Search for the cell housing the specified text and yield its [x, y] center coordinate. 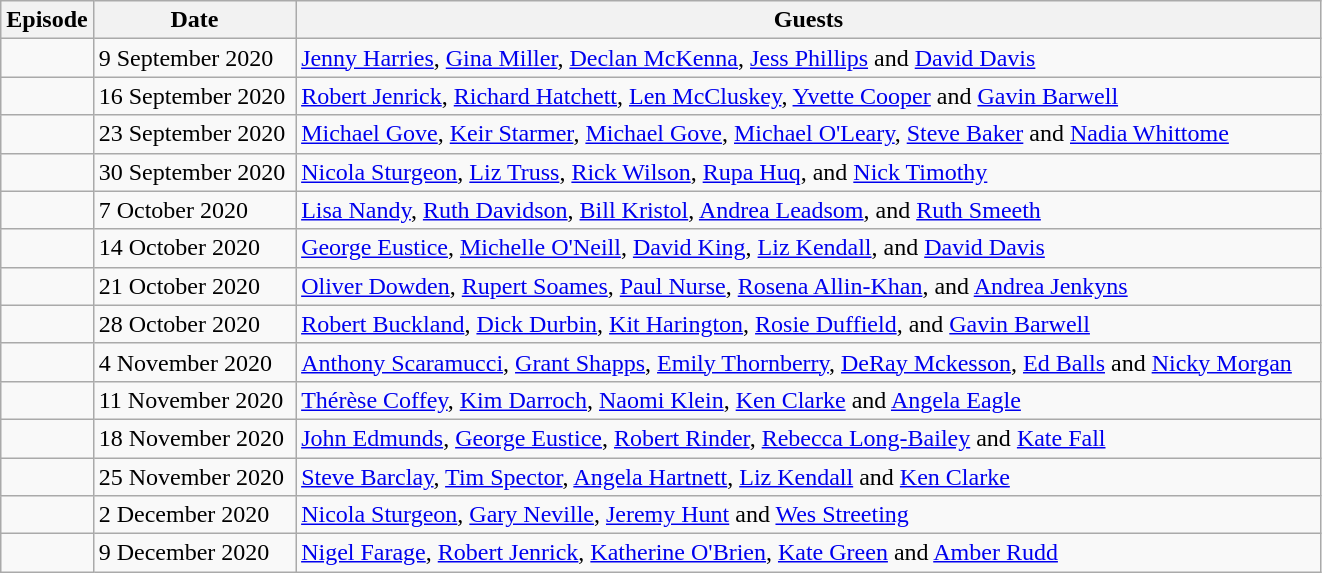
Guests [809, 20]
21 October 2020 [194, 286]
Nicola Sturgeon, Gary Neville, Jeremy Hunt and Wes Streeting [809, 515]
Lisa Nandy, Ruth Davidson, Bill Kristol, Andrea Leadsom, and Ruth Smeeth [809, 210]
Oliver Dowden, Rupert Soames, Paul Nurse, Rosena Allin-Khan, and Andrea Jenkyns [809, 286]
Episode [47, 20]
11 November 2020 [194, 400]
28 October 2020 [194, 324]
23 September 2020 [194, 134]
Nigel Farage, Robert Jenrick, Katherine O'Brien, Kate Green and Amber Rudd [809, 553]
25 November 2020 [194, 477]
16 September 2020 [194, 96]
George Eustice, Michelle O'Neill, David King, Liz Kendall, and David Davis [809, 248]
18 November 2020 [194, 438]
John Edmunds, George Eustice, Robert Rinder, Rebecca Long-Bailey and Kate Fall [809, 438]
Robert Buckland, Dick Durbin, Kit Harington, Rosie Duffield, and Gavin Barwell [809, 324]
Jenny Harries, Gina Miller, Declan McKenna, Jess Phillips and David Davis [809, 58]
Steve Barclay, Tim Spector, Angela Hartnett, Liz Kendall and Ken Clarke [809, 477]
9 September 2020 [194, 58]
30 September 2020 [194, 172]
Robert Jenrick, Richard Hatchett, Len McCluskey, Yvette Cooper and Gavin Barwell [809, 96]
Date [194, 20]
2 December 2020 [194, 515]
14 October 2020 [194, 248]
Michael Gove, Keir Starmer, Michael Gove, Michael O'Leary, Steve Baker and Nadia Whittome [809, 134]
Nicola Sturgeon, Liz Truss, Rick Wilson, Rupa Huq, and Nick Timothy [809, 172]
4 November 2020 [194, 362]
Anthony Scaramucci, Grant Shapps, Emily Thornberry, DeRay Mckesson, Ed Balls and Nicky Morgan [809, 362]
9 December 2020 [194, 553]
7 October 2020 [194, 210]
Thérèse Coffey, Kim Darroch, Naomi Klein, Ken Clarke and Angela Eagle [809, 400]
